Extract the (x, y) coordinate from the center of the cell holding the provided text.  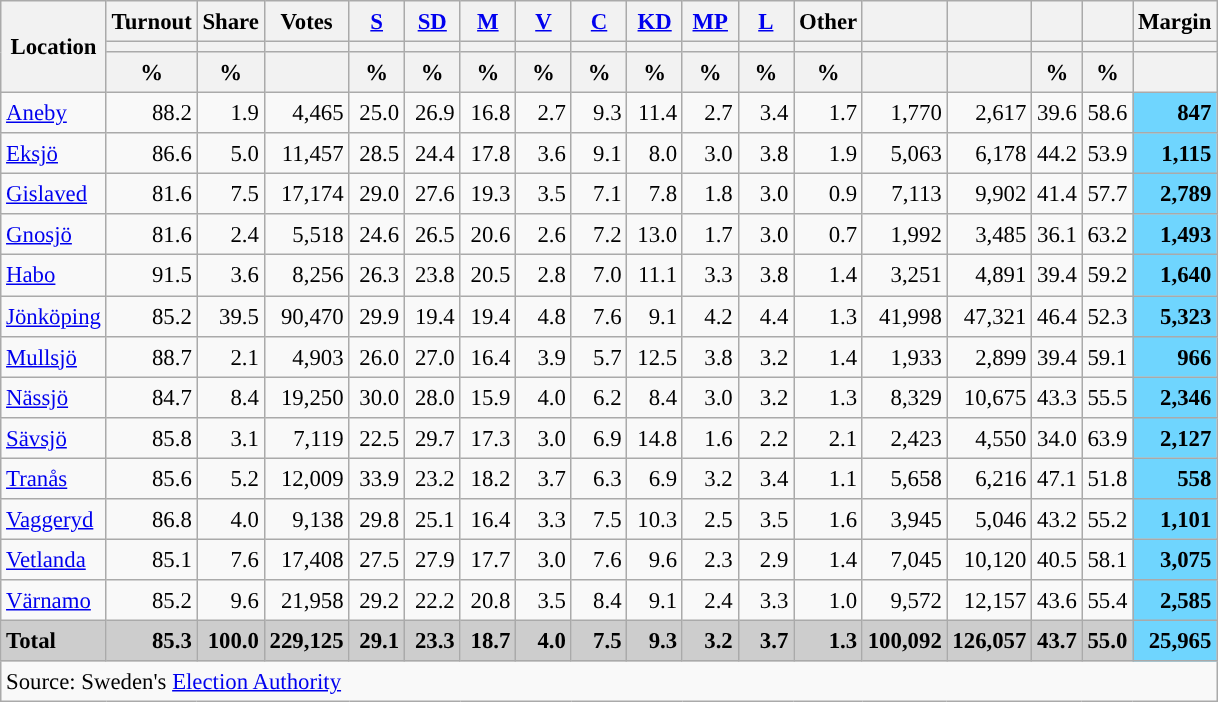
27.5 (377, 560)
59.1 (1107, 356)
Tranås (54, 478)
22.2 (432, 600)
5,658 (904, 478)
2,127 (1175, 438)
5.0 (230, 154)
39.5 (230, 316)
Vaggeryd (54, 520)
20.8 (488, 600)
85.8 (152, 438)
229,125 (306, 640)
20.6 (488, 234)
4,903 (306, 356)
6.3 (599, 478)
63.2 (1107, 234)
18.7 (488, 640)
Margin (1175, 22)
2.8 (544, 276)
26.5 (432, 234)
100,092 (904, 640)
14.8 (655, 438)
17.3 (488, 438)
2,585 (1175, 600)
53.9 (1107, 154)
3,251 (904, 276)
3,485 (990, 234)
25.1 (432, 520)
2,423 (904, 438)
2,617 (990, 114)
84.7 (152, 398)
25,965 (1175, 640)
55.4 (1107, 600)
34.0 (1057, 438)
M (488, 22)
2.2 (766, 438)
V (544, 22)
5,046 (990, 520)
17.8 (488, 154)
27.9 (432, 560)
26.9 (432, 114)
41,998 (904, 316)
4.8 (544, 316)
4,465 (306, 114)
55.0 (1107, 640)
19.3 (488, 194)
9,902 (990, 194)
Jönköping (54, 316)
6,216 (990, 478)
Sävsjö (54, 438)
9,572 (904, 600)
0.7 (828, 234)
4,550 (990, 438)
L (766, 22)
7.1 (599, 194)
43.7 (1057, 640)
C (599, 22)
8,329 (904, 398)
12.5 (655, 356)
20.5 (488, 276)
6,178 (990, 154)
11,457 (306, 154)
7.0 (599, 276)
28.5 (377, 154)
36.1 (1057, 234)
2.3 (710, 560)
Aneby (54, 114)
26.0 (377, 356)
1.1 (828, 478)
1,770 (904, 114)
15.9 (488, 398)
1,115 (1175, 154)
29.2 (377, 600)
17,174 (306, 194)
4.4 (766, 316)
58.1 (1107, 560)
7,113 (904, 194)
40.5 (1057, 560)
2,346 (1175, 398)
Gnosjö (54, 234)
23.8 (432, 276)
59.2 (1107, 276)
85.3 (152, 640)
43.3 (1057, 398)
47,321 (990, 316)
Vetlanda (54, 560)
3.9 (544, 356)
21,958 (306, 600)
8.0 (655, 154)
58.6 (1107, 114)
90,470 (306, 316)
Other (828, 22)
10.3 (655, 520)
6.2 (599, 398)
7,119 (306, 438)
24.4 (432, 154)
2.5 (710, 520)
18.2 (488, 478)
1,101 (1175, 520)
85.6 (152, 478)
3.1 (230, 438)
7.2 (599, 234)
16.8 (488, 114)
Total (54, 640)
847 (1175, 114)
1,933 (904, 356)
33.9 (377, 478)
S (377, 22)
46.4 (1057, 316)
55.2 (1107, 520)
5.2 (230, 478)
1,493 (1175, 234)
11.1 (655, 276)
3,945 (904, 520)
5,063 (904, 154)
3,075 (1175, 560)
43.6 (1057, 600)
Gislaved (54, 194)
19,250 (306, 398)
22.5 (377, 438)
5,518 (306, 234)
86.6 (152, 154)
4.2 (710, 316)
27.6 (432, 194)
2,789 (1175, 194)
8,256 (306, 276)
4,891 (990, 276)
29.8 (377, 520)
17,408 (306, 560)
Mullsjö (54, 356)
29.0 (377, 194)
51.8 (1107, 478)
2,899 (990, 356)
Nässjö (54, 398)
SD (432, 22)
7,045 (904, 560)
12,009 (306, 478)
44.2 (1057, 154)
88.7 (152, 356)
30.0 (377, 398)
5,323 (1175, 316)
KD (655, 22)
88.2 (152, 114)
13.0 (655, 234)
12,157 (990, 600)
7.8 (655, 194)
Eksjö (54, 154)
86.8 (152, 520)
10,120 (990, 560)
2.9 (766, 560)
23.2 (432, 478)
9,138 (306, 520)
27.0 (432, 356)
85.1 (152, 560)
0.9 (828, 194)
43.2 (1057, 520)
2.6 (544, 234)
Habo (54, 276)
1.0 (828, 600)
63.9 (1107, 438)
11.4 (655, 114)
1,992 (904, 234)
Location (54, 47)
52.3 (1107, 316)
24.6 (377, 234)
29.9 (377, 316)
1.8 (710, 194)
28.0 (432, 398)
MP (710, 22)
17.7 (488, 560)
100.0 (230, 640)
39.6 (1057, 114)
25.0 (377, 114)
Turnout (152, 22)
29.1 (377, 640)
558 (1175, 478)
Source: Sweden's Election Authority (609, 682)
29.7 (432, 438)
1,640 (1175, 276)
5.7 (599, 356)
41.4 (1057, 194)
23.3 (432, 640)
26.3 (377, 276)
966 (1175, 356)
91.5 (152, 276)
57.7 (1107, 194)
Share (230, 22)
Värnamo (54, 600)
55.5 (1107, 398)
Votes (306, 22)
126,057 (990, 640)
10,675 (990, 398)
47.1 (1057, 478)
